Detect which cell encompasses the target text, then output its [X, Y] center coordinate. 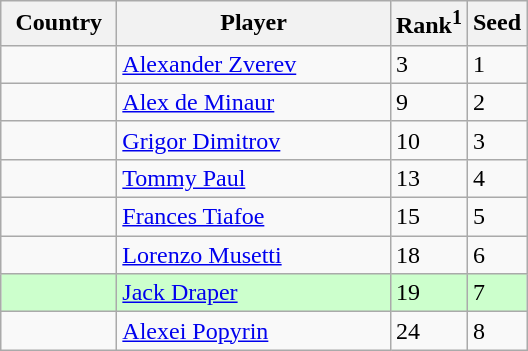
Alexander Zverev [254, 64]
10 [428, 140]
Country [59, 24]
Alex de Minaur [254, 102]
9 [428, 102]
15 [428, 217]
Player [254, 24]
Frances Tiafoe [254, 217]
6 [496, 255]
Tommy Paul [254, 178]
Rank1 [428, 24]
13 [428, 178]
8 [496, 331]
Lorenzo Musetti [254, 255]
Alexei Popyrin [254, 331]
4 [496, 178]
24 [428, 331]
Jack Draper [254, 293]
Grigor Dimitrov [254, 140]
1 [496, 64]
Seed [496, 24]
2 [496, 102]
19 [428, 293]
7 [496, 293]
18 [428, 255]
5 [496, 217]
